Capture the cell that displays the provided text and extract its [x, y] central coordinate. 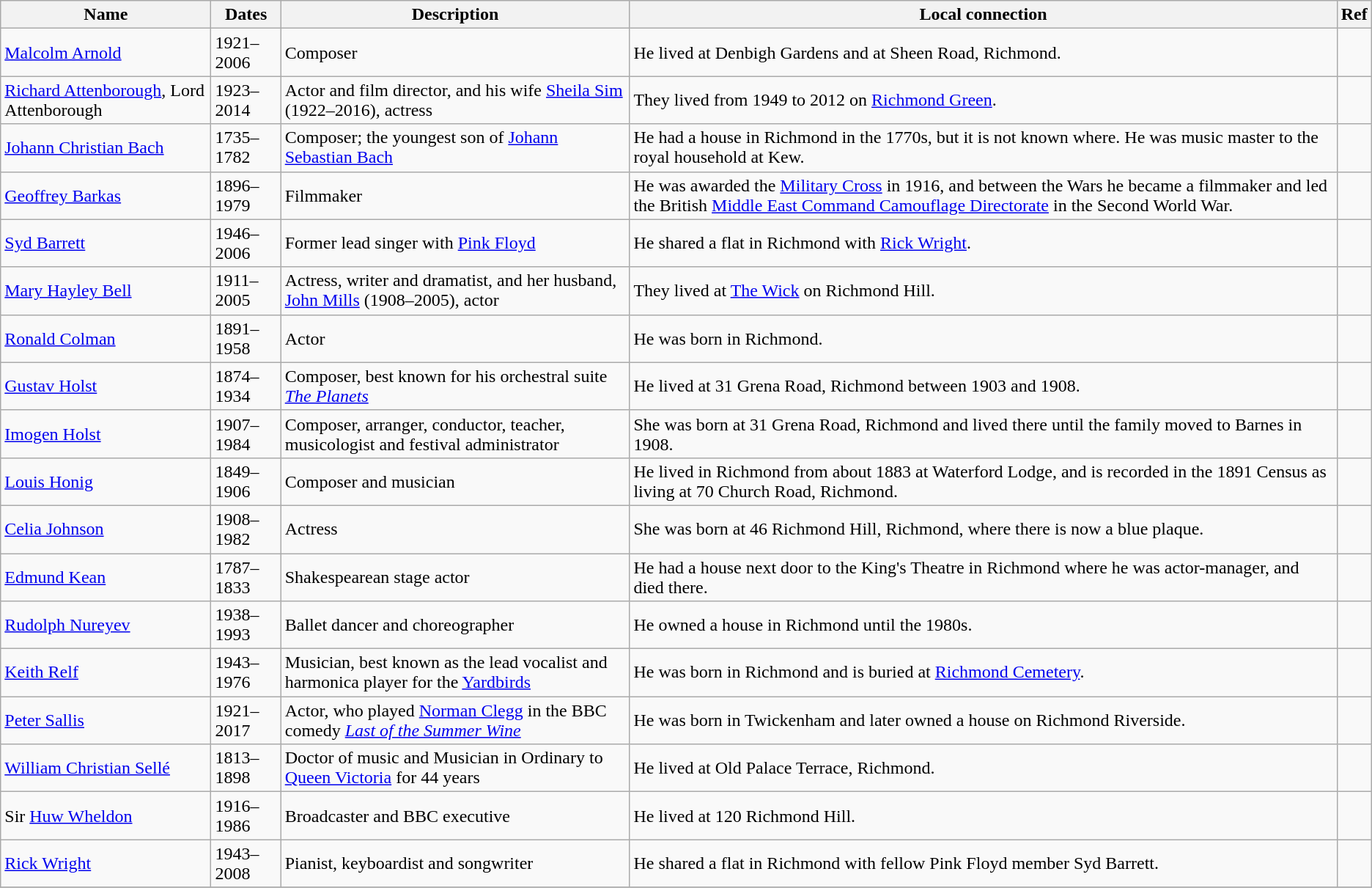
Actor, who played Norman Clegg in the BBC comedy Last of the Summer Wine [455, 720]
William Christian Sellé [106, 768]
Geoffrey Barkas [106, 195]
Imogen Holst [106, 434]
Dates [246, 15]
1943–1976 [246, 673]
Name [106, 15]
Peter Sallis [106, 720]
Actor and film director, and his wife Sheila Sim (1922–2016), actress [455, 100]
Composer, best known for his orchestral suite The Planets [455, 386]
1943–2008 [246, 864]
He was born in Twickenham and later owned a house on Richmond Riverside. [984, 720]
1908–1982 [246, 529]
1921–2006 [246, 53]
He owned a house in Richmond until the 1980s. [984, 625]
Keith Relf [106, 673]
1916–1986 [246, 815]
Composer and musician [455, 481]
Ronald Colman [106, 339]
She was born at 46 Richmond Hill, Richmond, where there is now a blue plaque. [984, 529]
He had a house next door to the King's Theatre in Richmond where he was actor-manager, and died there. [984, 576]
1874–1934 [246, 386]
Composer, arranger, conductor, teacher, musicologist and festival administrator [455, 434]
Edmund Kean [106, 576]
He lived in Richmond from about 1883 at Waterford Lodge, and is recorded in the 1891 Census as living at 70 Church Road, Richmond. [984, 481]
Celia Johnson [106, 529]
1787–1833 [246, 576]
Rick Wright [106, 864]
Filmmaker [455, 195]
He lived at 120 Richmond Hill. [984, 815]
He lived at Denbigh Gardens and at Sheen Road, Richmond. [984, 53]
Malcolm Arnold [106, 53]
Actress [455, 529]
Musician, best known as the lead vocalist and harmonica player for the Yardbirds [455, 673]
He lived at Old Palace Terrace, Richmond. [984, 768]
He was born in Richmond. [984, 339]
Mary Hayley Bell [106, 290]
Shakespearean stage actor [455, 576]
She was born at 31 Grena Road, Richmond and lived there until the family moved to Barnes in 1908. [984, 434]
Doctor of music and Musician in Ordinary to Queen Victoria for 44 years [455, 768]
Ballet dancer and choreographer [455, 625]
Rudolph Nureyev [106, 625]
1735–1782 [246, 148]
1911–2005 [246, 290]
1946–2006 [246, 243]
Broadcaster and BBC executive [455, 815]
He had a house in Richmond in the 1770s, but it is not known where. He was music master to the royal household at Kew. [984, 148]
Composer; the youngest son of Johann Sebastian Bach [455, 148]
1921–2017 [246, 720]
1896–1979 [246, 195]
Local connection [984, 15]
Actress, writer and dramatist, and her husband, John Mills (1908–2005), actor [455, 290]
Richard Attenborough, Lord Attenborough [106, 100]
1849–1906 [246, 481]
1813–1898 [246, 768]
Louis Honig [106, 481]
Sir Huw Wheldon [106, 815]
Actor [455, 339]
He lived at 31 Grena Road, Richmond between 1903 and 1908. [984, 386]
He shared a flat in Richmond with Rick Wright. [984, 243]
Description [455, 15]
Gustav Holst [106, 386]
Ref [1354, 15]
1907–1984 [246, 434]
Composer [455, 53]
Johann Christian Bach [106, 148]
He shared a flat in Richmond with fellow Pink Floyd member Syd Barrett. [984, 864]
1891–1958 [246, 339]
They lived from 1949 to 2012 on Richmond Green. [984, 100]
1938–1993 [246, 625]
Former lead singer with Pink Floyd [455, 243]
He was born in Richmond and is buried at Richmond Cemetery. [984, 673]
1923–2014 [246, 100]
Pianist, keyboardist and songwriter [455, 864]
They lived at The Wick on Richmond Hill. [984, 290]
Syd Barrett [106, 243]
